Return (x, y) of the center of cell containing provided text 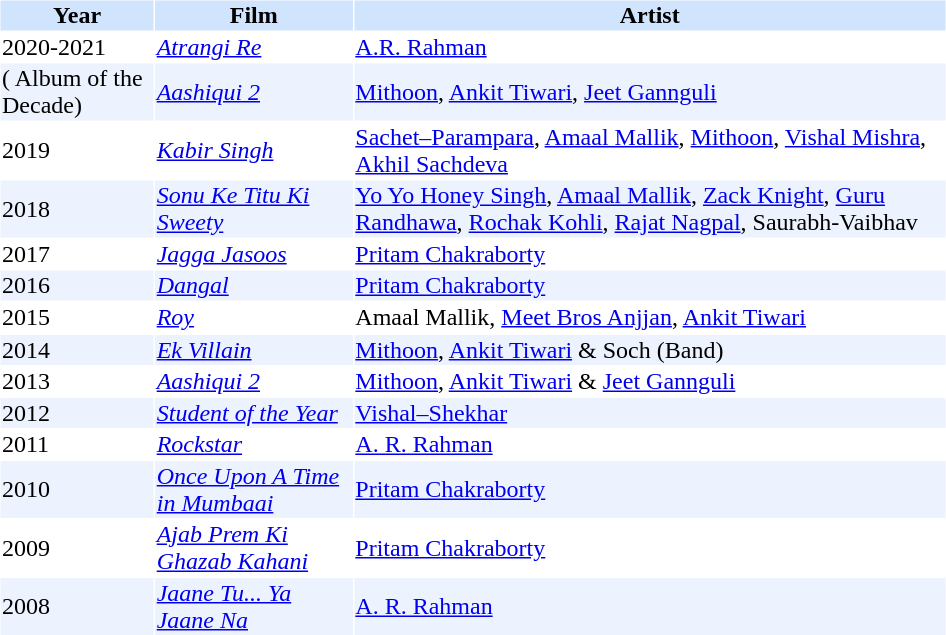
Mithoon, Ankit Tiwari & Jeet Gannguli (650, 381)
2008 (76, 606)
2016 (76, 285)
Jagga Jasoos (254, 254)
Yo Yo Honey Singh, Amaal Mallik, Zack Knight, Guru Randhawa, Rochak Kohli, Rajat Nagpal, Saurabh-Vaibhav (650, 208)
2011 (76, 445)
2015 (76, 317)
Sonu Ke Titu Ki Sweety (254, 208)
( Album of the Decade) (76, 92)
Kabir Singh (254, 150)
Ek Villain (254, 350)
Rockstar (254, 445)
Artist (650, 15)
Dangal (254, 285)
Year (76, 15)
2019 (76, 150)
2017 (76, 254)
Mithoon, Ankit Tiwari & Soch (Band) (650, 350)
Film (254, 15)
Amaal Mallik, Meet Bros Anjjan, Ankit Tiwari (650, 317)
2018 (76, 208)
Once Upon A Time in Mumbaai (254, 490)
2010 (76, 490)
2009 (76, 548)
Mithoon, Ankit Tiwari, Jeet Gannguli (650, 92)
Atrangi Re (254, 47)
A.R. Rahman (650, 47)
Roy (254, 317)
Vishal–Shekhar (650, 413)
Student of the Year (254, 413)
2012 (76, 413)
2020-2021 (76, 47)
Jaane Tu... Ya Jaane Na (254, 606)
2014 (76, 350)
Sachet–Parampara, Amaal Mallik, Mithoon, Vishal Mishra, Akhil Sachdeva (650, 150)
2013 (76, 381)
Ajab Prem Ki Ghazab Kahani (254, 548)
